Return [X, Y] of the center of cell containing provided text 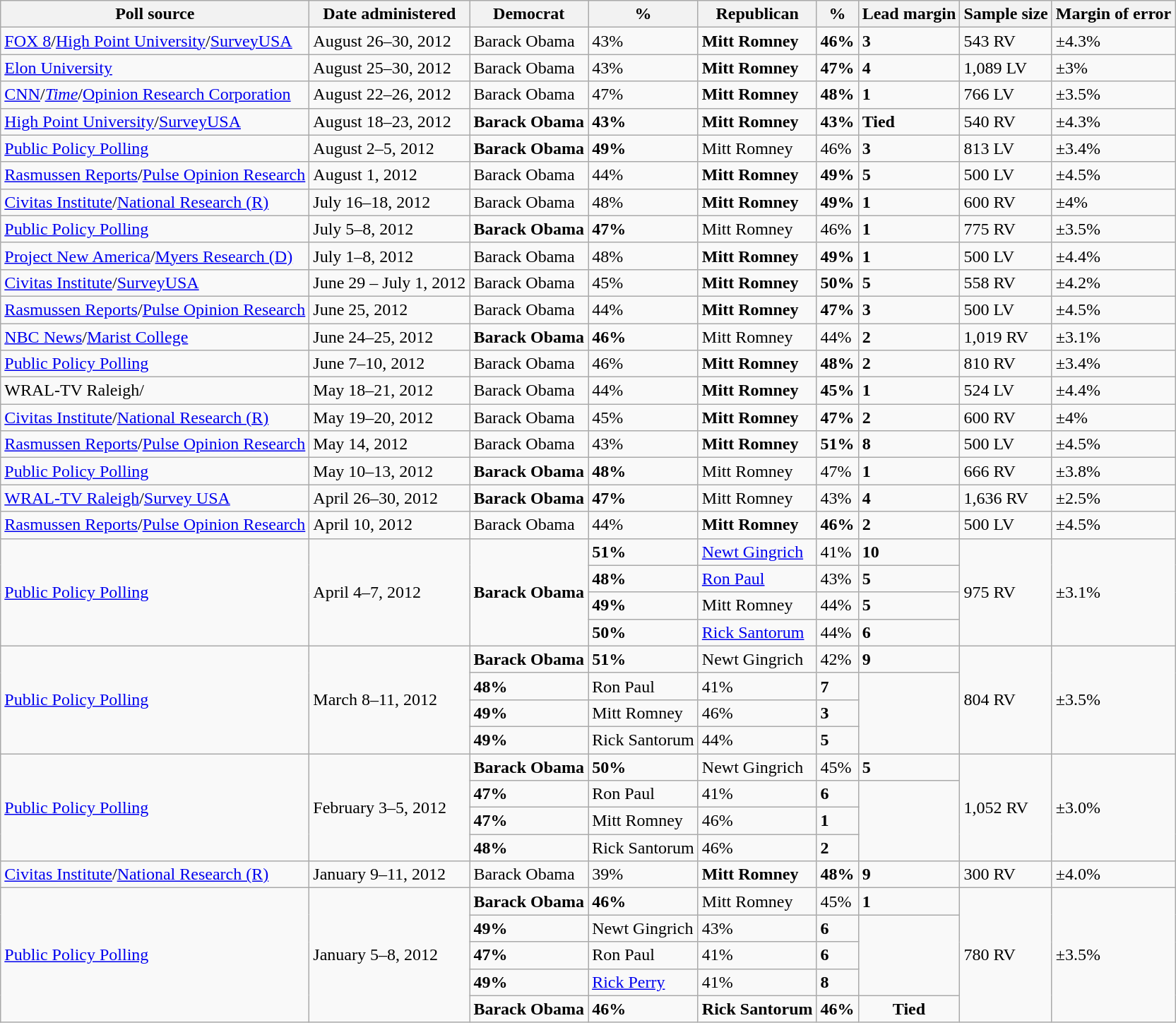
1,019 RV [1006, 337]
975 RV [1006, 592]
WRAL-TV Raleigh/Survey USA [155, 498]
May 18–21, 2012 [390, 391]
June 24–25, 2012 [390, 337]
766 LV [1006, 95]
August 2–5, 2012 [390, 148]
1,636 RV [1006, 498]
540 RV [1006, 122]
Lead margin [909, 14]
Sample size [1006, 14]
July 5–8, 2012 [390, 229]
300 RV [1006, 875]
August 22–26, 2012 [390, 95]
Civitas Institute/SurveyUSA [155, 283]
June 25, 2012 [390, 309]
524 LV [1006, 391]
August 25–30, 2012 [390, 68]
±3% [1113, 68]
May 19–20, 2012 [390, 418]
±4.2% [1113, 283]
±3.0% [1113, 807]
666 RV [1006, 471]
±3.8% [1113, 471]
10 [909, 552]
January 9–11, 2012 [390, 875]
April 10, 2012 [390, 525]
WRAL-TV Raleigh/ [155, 391]
Elon University [155, 68]
558 RV [1006, 283]
Democrat [529, 14]
CNN/Time/Opinion Research Corporation [155, 95]
7 [838, 686]
NBC News/Marist College [155, 337]
775 RV [1006, 229]
April 26–30, 2012 [390, 498]
Poll source [155, 14]
FOX 8/High Point University/SurveyUSA [155, 41]
January 5–8, 2012 [390, 955]
April 4–7, 2012 [390, 592]
August 26–30, 2012 [390, 41]
39% [643, 875]
Date administered [390, 14]
May 14, 2012 [390, 444]
August 1, 2012 [390, 175]
August 18–23, 2012 [390, 122]
June 29 – July 1, 2012 [390, 283]
High Point University/SurveyUSA [155, 122]
May 10–13, 2012 [390, 471]
March 8–11, 2012 [390, 699]
810 RV [1006, 364]
±4.0% [1113, 875]
Rick Perry [643, 982]
543 RV [1006, 41]
42% [838, 659]
1,089 LV [1006, 68]
July 1–8, 2012 [390, 256]
June 7–10, 2012 [390, 364]
804 RV [1006, 699]
Project New America/Myers Research (D) [155, 256]
Republican [757, 14]
February 3–5, 2012 [390, 807]
±2.5% [1113, 498]
Margin of error [1113, 14]
July 16–18, 2012 [390, 202]
813 LV [1006, 148]
780 RV [1006, 955]
1,052 RV [1006, 807]
